Extract the (X, Y) coordinate from the center of the cell holding the provided text.  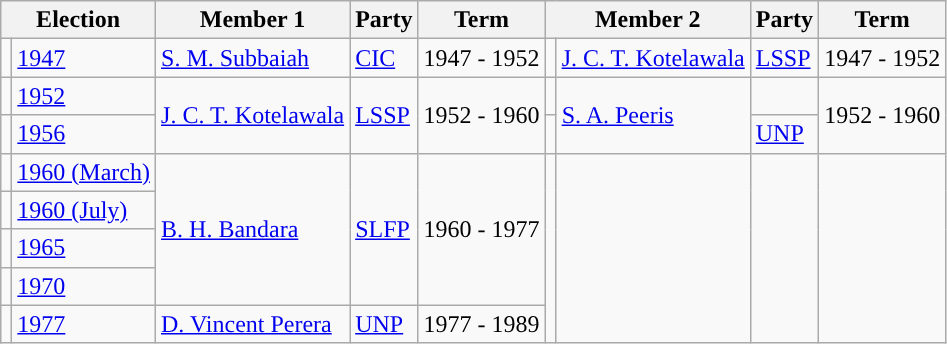
1960 (July) (84, 210)
D. Vincent Perera (253, 324)
S. M. Subbaiah (253, 58)
1970 (84, 286)
Member 1 (253, 20)
1952 (84, 96)
1965 (84, 248)
1956 (84, 134)
Election (78, 20)
1960 - 1977 (482, 229)
1960 (March) (84, 172)
SLFP (384, 229)
1977 (84, 324)
1977 - 1989 (482, 324)
CIC (384, 58)
S. A. Peeris (653, 115)
B. H. Bandara (253, 229)
Member 2 (648, 20)
1947 (84, 58)
